For the text-containing cell, return its midpoint in (x, y) coordinate format. 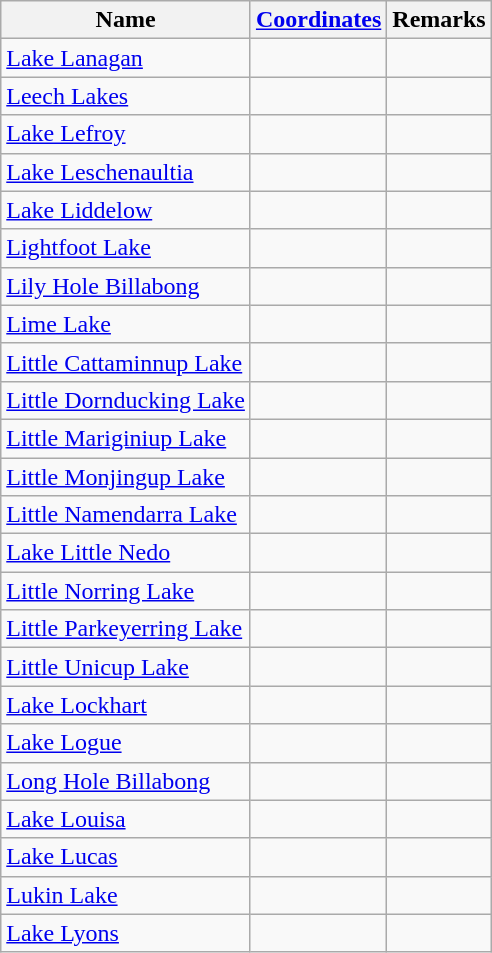
Lime Lake (126, 324)
Little Mariginiup Lake (126, 438)
Lily Hole Billabong (126, 286)
Lake Lyons (126, 933)
Lake Logue (126, 743)
Little Parkeyerring Lake (126, 629)
Little Unicup Lake (126, 667)
Little Cattaminnup Lake (126, 362)
Little Dornducking Lake (126, 400)
Lake Little Nedo (126, 553)
Lake Liddelow (126, 210)
Long Hole Billabong (126, 781)
Little Namendarra Lake (126, 515)
Lake Lockhart (126, 705)
Little Monjingup Lake (126, 477)
Leech Lakes (126, 96)
Coordinates (318, 20)
Lake Louisa (126, 819)
Lake Leschenaultia (126, 172)
Lake Lanagan (126, 58)
Lukin Lake (126, 895)
Remarks (439, 20)
Name (126, 20)
Lake Lefroy (126, 134)
Lightfoot Lake (126, 248)
Little Norring Lake (126, 591)
Lake Lucas (126, 857)
